Extract the [X, Y] coordinate from the center of the cell holding the provided text.  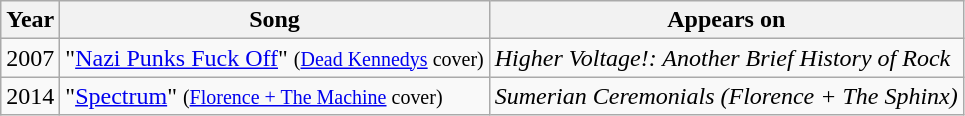
Appears on [726, 20]
2014 [30, 96]
Song [274, 20]
Year [30, 20]
"Spectrum" (Florence + The Machine cover) [274, 96]
Sumerian Ceremonials (Florence + The Sphinx) [726, 96]
2007 [30, 58]
"Nazi Punks Fuck Off" (Dead Kennedys cover) [274, 58]
Higher Voltage!: Another Brief History of Rock [726, 58]
